Identify which cell holds the provided text, then report its (x, y) central coordinate. 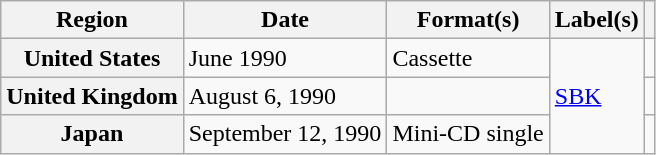
Date (285, 20)
United States (92, 58)
September 12, 1990 (285, 134)
Cassette (468, 58)
June 1990 (285, 58)
Mini-CD single (468, 134)
August 6, 1990 (285, 96)
Label(s) (596, 20)
United Kingdom (92, 96)
Region (92, 20)
Japan (92, 134)
Format(s) (468, 20)
SBK (596, 96)
